Detect which cell encompasses the target text, then output its [x, y] center coordinate. 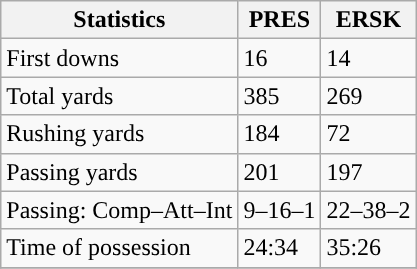
ERSK [368, 20]
72 [368, 134]
Time of possession [120, 248]
16 [280, 58]
Total yards [120, 96]
385 [280, 96]
184 [280, 134]
269 [368, 96]
PRES [280, 20]
9–16–1 [280, 210]
Passing: Comp–Att–Int [120, 210]
Rushing yards [120, 134]
24:34 [280, 248]
197 [368, 172]
22–38–2 [368, 210]
201 [280, 172]
First downs [120, 58]
Passing yards [120, 172]
35:26 [368, 248]
14 [368, 58]
Statistics [120, 20]
